Find where the given text appears and provide that cell's center as (x, y) coordinate. 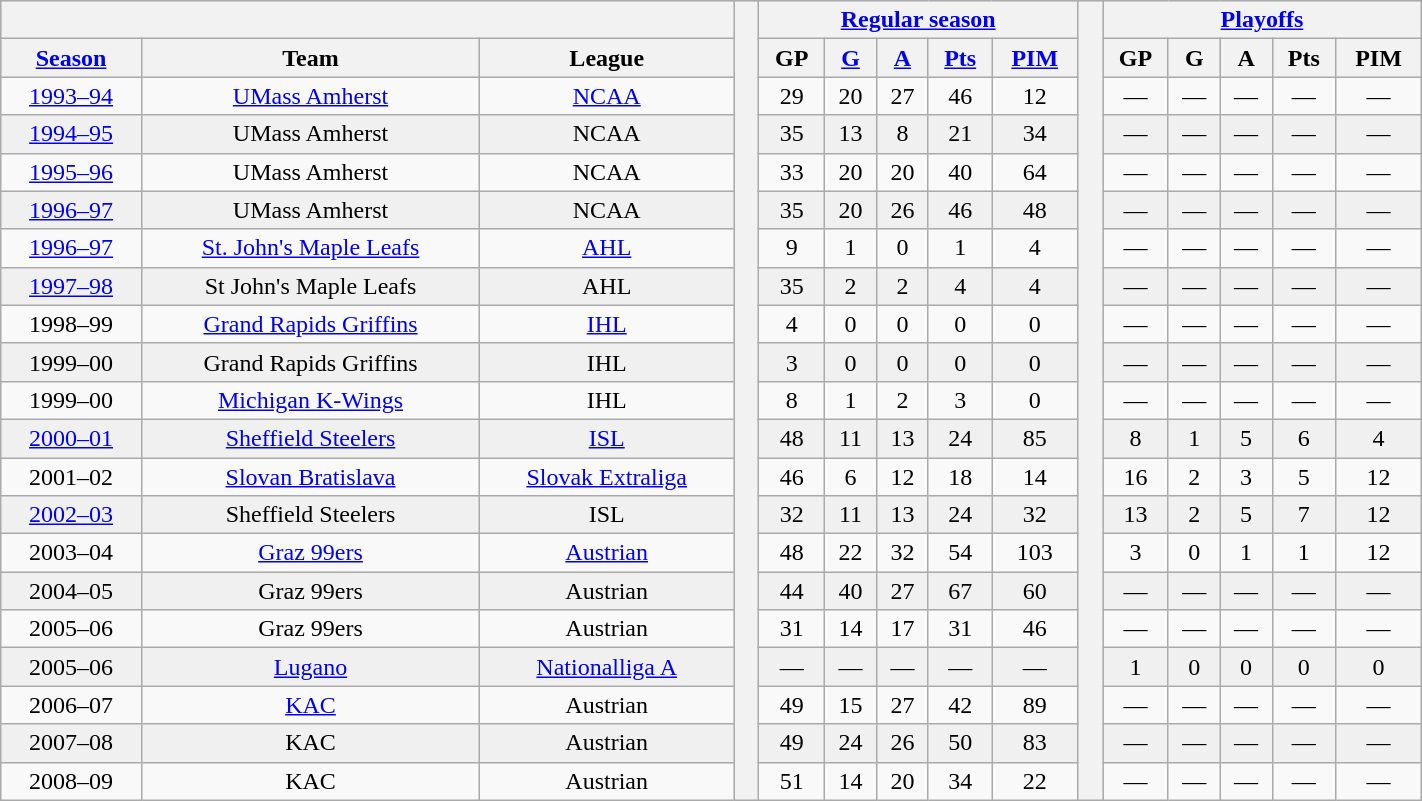
1997–98 (72, 286)
Playoffs (1262, 20)
29 (792, 96)
50 (960, 743)
2000–01 (72, 438)
103 (1034, 553)
2007–08 (72, 743)
2003–04 (72, 553)
Team (310, 58)
89 (1034, 705)
42 (960, 705)
21 (960, 134)
67 (960, 591)
Season (72, 58)
16 (1136, 477)
Slovak Extraliga (607, 477)
1994–95 (72, 134)
2008–09 (72, 781)
64 (1034, 172)
St John's Maple Leafs (310, 286)
60 (1034, 591)
7 (1304, 515)
9 (792, 248)
2004–05 (72, 591)
51 (792, 781)
Nationalliga A (607, 667)
2002–03 (72, 515)
2001–02 (72, 477)
Slovan Bratislava (310, 477)
17 (902, 629)
2006–07 (72, 705)
1998–99 (72, 324)
Lugano (310, 667)
League (607, 58)
Michigan K-Wings (310, 400)
44 (792, 591)
33 (792, 172)
1993–94 (72, 96)
Regular season (918, 20)
54 (960, 553)
1995–96 (72, 172)
15 (851, 705)
18 (960, 477)
St. John's Maple Leafs (310, 248)
83 (1034, 743)
85 (1034, 438)
